Determine the (x, y) coordinate at the center of the cell enclosing the given text.  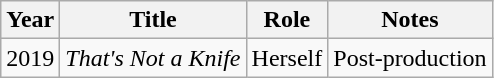
Post-production (410, 58)
That's Not a Knife (153, 58)
Year (30, 20)
Title (153, 20)
Notes (410, 20)
2019 (30, 58)
Role (287, 20)
Herself (287, 58)
